Provide the [x, y] coordinate of the cell's center where the given text is located.  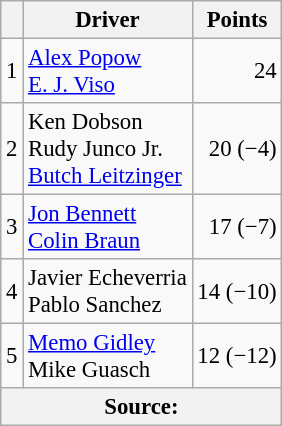
12 (−12) [237, 356]
20 (−4) [237, 149]
17 (−7) [237, 228]
Javier Echeverria Pablo Sanchez [108, 292]
14 (−10) [237, 292]
Ken Dobson Rudy Junco Jr. Butch Leitzinger [108, 149]
1 [12, 72]
Memo Gidley Mike Guasch [108, 356]
24 [237, 72]
Jon Bennett Colin Braun [108, 228]
Driver [108, 20]
5 [12, 356]
3 [12, 228]
2 [12, 149]
4 [12, 292]
Source: [142, 407]
Alex Popow E. J. Viso [108, 72]
Points [237, 20]
